Scan for the cell matching the given text and deliver its (x, y) coordinate at center. 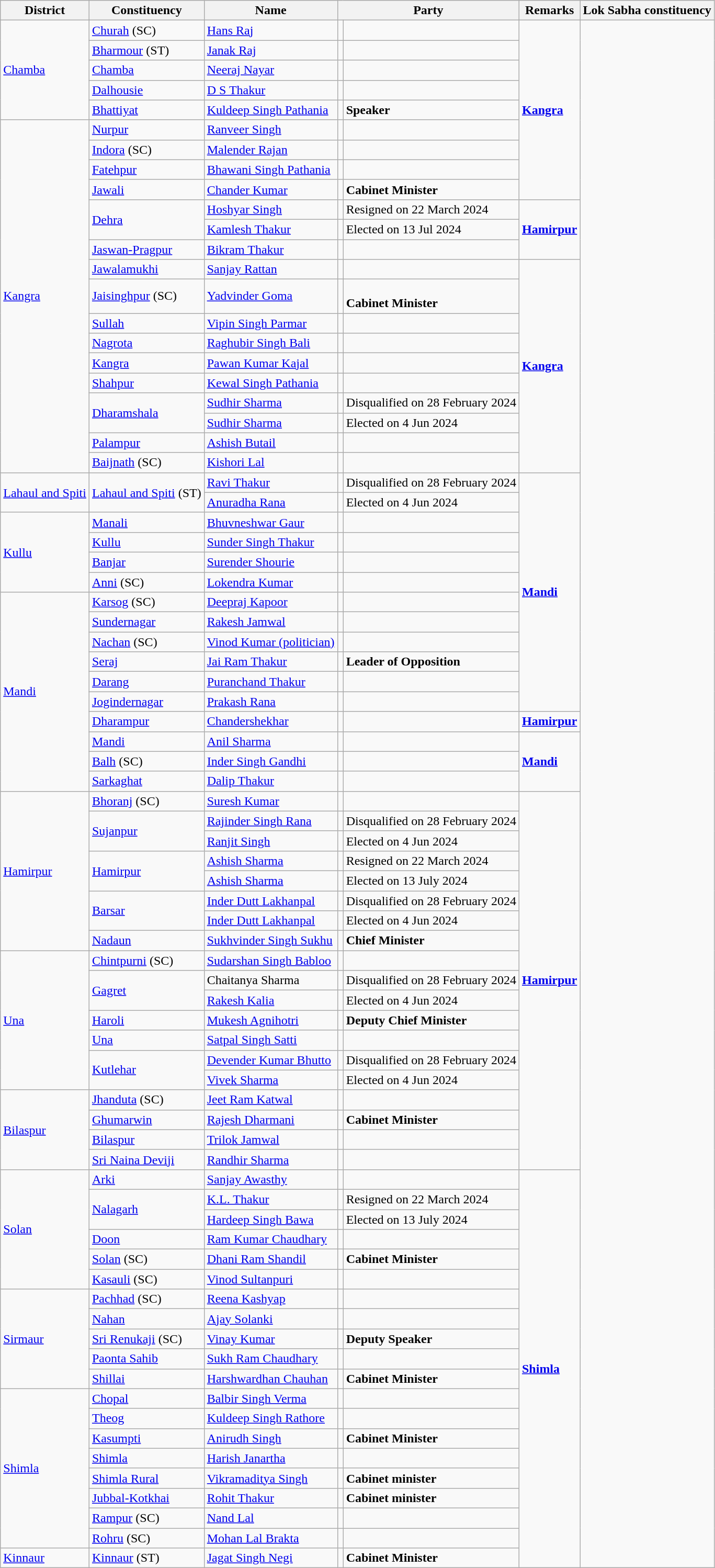
Jawali (146, 189)
Puranchand Thakur (271, 682)
Rajesh Dharmani (271, 1120)
Yadvinder Goma (271, 296)
Trilok Jamwal (271, 1140)
Arki (146, 1179)
Harish Janartha (271, 1458)
Nachan (SC) (146, 642)
Sukh Ram Chaudhary (271, 1359)
Party (428, 10)
Vinay Kumar (271, 1339)
Vikramaditya Singh (271, 1478)
Kamlesh Thakur (271, 229)
Haroli (146, 1020)
Bhuvneshwar Gaur (271, 522)
Jaswan-Pragpur (146, 250)
Solan (SC) (146, 1259)
Vinod Kumar (politician) (271, 642)
Lokendra Kumar (271, 582)
Neeraj Nayar (271, 70)
Palampur (146, 443)
Vinod Sultanpuri (271, 1279)
Jawalamukhi (146, 269)
Anni (SC) (146, 582)
Hans Raj (271, 30)
Rampur (SC) (146, 1518)
Pawan Kumar Kajal (271, 363)
K.L. Thakur (271, 1199)
Deputy Chief Minister (431, 1020)
Sri Naina Deviji (146, 1159)
Sanjay Rattan (271, 269)
Bharmour (ST) (146, 50)
Jubbal-Kotkhai (146, 1498)
Doon (146, 1239)
Jeet Ram Katwal (271, 1100)
Nahan (146, 1319)
Rakesh Jamwal (271, 622)
Anuradha Rana (271, 502)
Kinnaur (ST) (146, 1558)
Ram Kumar Chaudhary (271, 1239)
Rajinder Singh Rana (271, 821)
Hardeep Singh Bawa (271, 1220)
Sudarshan Singh Babloo (271, 961)
Bikram Thakur (271, 250)
Jaisinghpur (SC) (146, 296)
Kuldeep Singh Pathania (271, 110)
Rakesh Kalia (271, 1000)
Prakash Rana (271, 702)
Bhoranj (SC) (146, 801)
Ranjit Singh (271, 841)
Inder Singh Gandhi (271, 761)
Theog (146, 1418)
Jagat Singh Negi (271, 1558)
Manali (146, 522)
Shahpur (146, 383)
Anirudh Singh (271, 1438)
Sanjay Awasthy (271, 1179)
Lahaul and Spiti (ST) (146, 492)
Ajay Solanki (271, 1319)
Devender Kumar Bhutto (271, 1060)
Chaitanya Sharma (271, 980)
Chopal (146, 1398)
Suresh Kumar (271, 801)
Randhir Sharma (271, 1159)
Surender Shourie (271, 562)
Janak Raj (271, 50)
Deepraj Kapoor (271, 602)
Dalhousie (146, 90)
D S Thakur (271, 90)
Pachhad (SC) (146, 1299)
Seraj (146, 662)
Shimla Rural (146, 1478)
Satpal Singh Satti (271, 1040)
Malender Rajan (271, 150)
Nadaun (146, 941)
Sukhvinder Singh Sukhu (271, 941)
Balbir Singh Verma (271, 1398)
Vivek Sharma (271, 1080)
District (45, 10)
Bhattiyat (146, 110)
Raghubir Singh Bali (271, 343)
Sri Renukaji (SC) (146, 1339)
Sirmaur (45, 1339)
Ranveer Singh (271, 130)
Ravi Thakur (271, 482)
Ghumarwin (146, 1120)
Lahaul and Spiti (45, 492)
Sarkaghat (146, 781)
Ashish Butail (271, 443)
Nurpur (146, 130)
Chander Kumar (271, 189)
Dehra (146, 219)
Balh (SC) (146, 761)
Name (271, 10)
Nand Lal (271, 1518)
Solan (45, 1229)
Constituency (146, 10)
Dhani Ram Shandil (271, 1259)
Mohan Lal Brakta (271, 1538)
Kasauli (SC) (146, 1279)
Chief Minister (431, 941)
Chintpurni (SC) (146, 961)
Indora (SC) (146, 150)
Mukesh Agnihotri (271, 1020)
Lok Sabha constituency (647, 10)
Banjar (146, 562)
Jai Ram Thakur (271, 662)
Leader of Opposition (431, 662)
Hoshyar Singh (271, 209)
Darang (146, 682)
Fatehpur (146, 170)
Sundernagar (146, 622)
Sujanpur (146, 831)
Nalagarh (146, 1209)
Dharamshala (146, 413)
Remarks (549, 10)
Sunder Singh Thakur (271, 542)
Sullah (146, 323)
Gagret (146, 990)
Kutlehar (146, 1070)
Harshwardhan Chauhan (271, 1379)
Bhawani Singh Pathania (271, 170)
Anil Sharma (271, 741)
Jhanduta (SC) (146, 1100)
Karsog (SC) (146, 602)
Dharampur (146, 721)
Reena Kashyap (271, 1299)
Rohru (SC) (146, 1538)
Churah (SC) (146, 30)
Kinnaur (45, 1558)
Chandershekhar (271, 721)
Kuldeep Singh Rathore (271, 1418)
Kasumpti (146, 1438)
Deputy Speaker (431, 1339)
Jogindernagar (146, 702)
Kishori Lal (271, 462)
Speaker (431, 110)
Dalip Thakur (271, 781)
Vipin Singh Parmar (271, 323)
Barsar (146, 910)
Paonta Sahib (146, 1359)
Elected on 13 Jul 2024 (431, 229)
Kewal Singh Pathania (271, 383)
Nagrota (146, 343)
Rohit Thakur (271, 1498)
Baijnath (SC) (146, 462)
Shillai (146, 1379)
